Locate the cell with the specified text and output its (x, y) center coordinate. 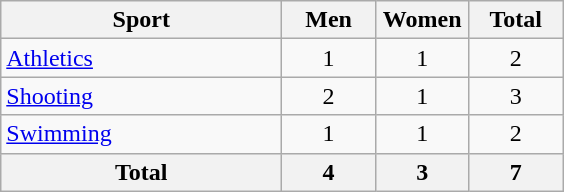
Shooting (142, 96)
Athletics (142, 58)
Swimming (142, 134)
7 (516, 172)
Men (329, 20)
4 (329, 172)
Sport (142, 20)
Women (422, 20)
